Identify which cell holds the provided text, then report its [x, y] central coordinate. 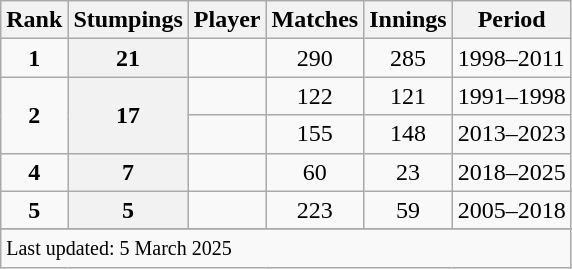
223 [315, 210]
60 [315, 172]
59 [408, 210]
2005–2018 [512, 210]
Stumpings [128, 20]
148 [408, 134]
7 [128, 172]
17 [128, 115]
285 [408, 58]
4 [34, 172]
155 [315, 134]
Player [227, 20]
Innings [408, 20]
21 [128, 58]
121 [408, 96]
Last updated: 5 March 2025 [286, 248]
290 [315, 58]
1991–1998 [512, 96]
Matches [315, 20]
122 [315, 96]
2013–2023 [512, 134]
Period [512, 20]
2 [34, 115]
1 [34, 58]
2018–2025 [512, 172]
1998–2011 [512, 58]
23 [408, 172]
Rank [34, 20]
